Capture the cell that displays the provided text and extract its (x, y) central coordinate. 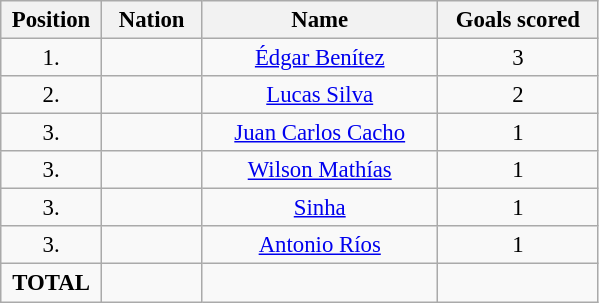
Juan Carlos Cacho (320, 133)
1. (52, 58)
Goals scored (518, 20)
Position (52, 20)
2 (518, 95)
Nation (152, 20)
Wilson Mathías (320, 170)
Édgar Benítez (320, 58)
3 (518, 58)
Sinha (320, 208)
Lucas Silva (320, 95)
TOTAL (52, 283)
2. (52, 95)
Name (320, 20)
Antonio Ríos (320, 245)
